Search for the cell housing the specified text and yield its (X, Y) center coordinate. 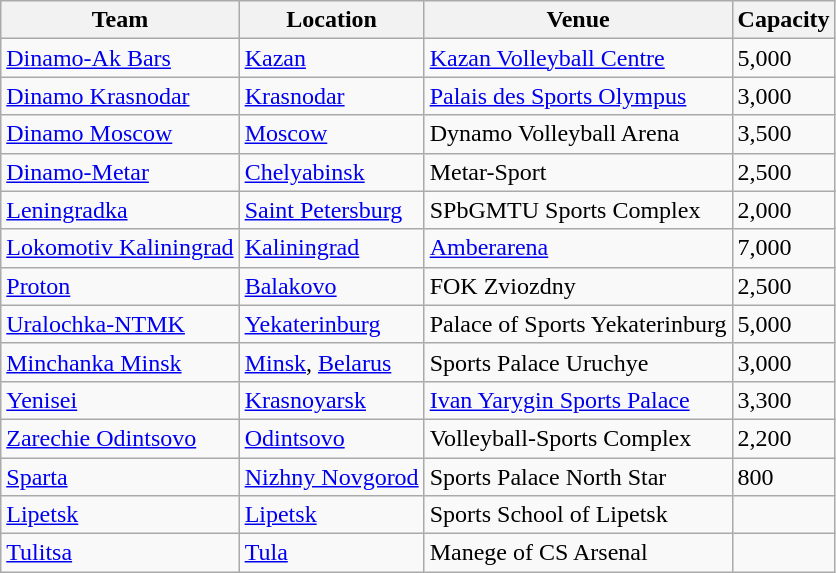
Sports School of Lipetsk (578, 515)
Lokomotiv Kaliningrad (120, 248)
Krasnodar (332, 96)
3,500 (784, 134)
Saint Petersburg (332, 210)
Metar-Sport (578, 172)
Krasnoyarsk (332, 400)
7,000 (784, 248)
SPbGMTU Sports Complex (578, 210)
Dinamo-Ak Bars (120, 58)
Minsk, Belarus (332, 362)
Tula (332, 553)
2,200 (784, 438)
Volleyball-Sports Complex (578, 438)
Manege of CS Arsenal (578, 553)
Moscow (332, 134)
Location (332, 20)
Zarechie Odintsovo (120, 438)
Venue (578, 20)
Team (120, 20)
Palace of Sports Yekaterinburg (578, 324)
Tulitsa (120, 553)
Amberarena (578, 248)
Capacity (784, 20)
Yekaterinburg (332, 324)
Sports Palace Uruchye (578, 362)
Palais des Sports Olympus (578, 96)
Sports Palace North Star (578, 477)
Uralochka-NTMK (120, 324)
Dinamo Moscow (120, 134)
Nizhny Novgorod (332, 477)
800 (784, 477)
Ivan Yarygin Sports Palace (578, 400)
Kazan (332, 58)
Yenisei (120, 400)
Kazan Volleyball Centre (578, 58)
Chelyabinsk (332, 172)
Odintsovo (332, 438)
Proton (120, 286)
Balakovo (332, 286)
Dinamo-Metar (120, 172)
FOK Zviozdny (578, 286)
2,000 (784, 210)
Minchanka Minsk (120, 362)
3,300 (784, 400)
Leningradka (120, 210)
Kaliningrad (332, 248)
Sparta (120, 477)
Dinamo Krasnodar (120, 96)
Dynamo Volleyball Arena (578, 134)
